Provide the (x, y) coordinate of the cell's center where the given text is located.  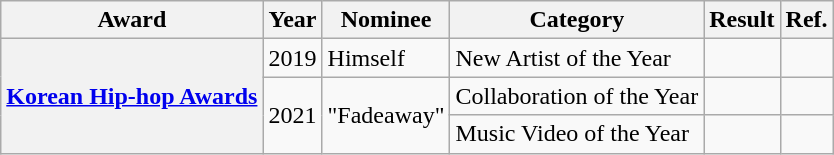
Category (577, 20)
New Artist of the Year (577, 58)
2021 (292, 115)
Music Video of the Year (577, 134)
Award (132, 20)
Ref. (806, 20)
Korean Hip-hop Awards (132, 96)
Result (742, 20)
Collaboration of the Year (577, 96)
Year (292, 20)
Himself (386, 58)
Nominee (386, 20)
"Fadeaway" (386, 115)
2019 (292, 58)
